Identify which cell holds the provided text, then report its [X, Y] central coordinate. 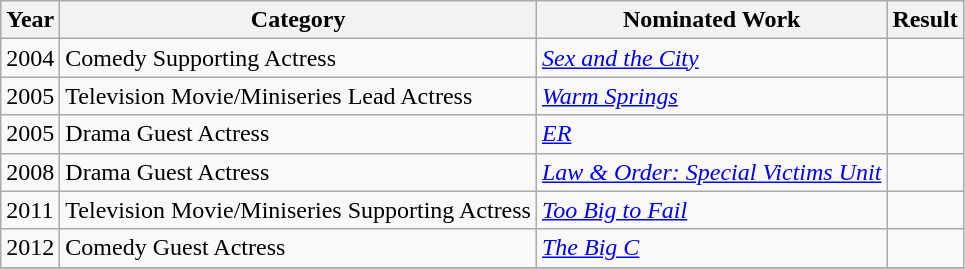
Year [30, 20]
Warm Springs [711, 96]
2004 [30, 58]
Television Movie/Miniseries Lead Actress [298, 96]
2012 [30, 248]
Law & Order: Special Victims Unit [711, 172]
The Big C [711, 248]
Comedy Guest Actress [298, 248]
Category [298, 20]
Sex and the City [711, 58]
Result [925, 20]
ER [711, 134]
Comedy Supporting Actress [298, 58]
Too Big to Fail [711, 210]
2011 [30, 210]
Nominated Work [711, 20]
Television Movie/Miniseries Supporting Actress [298, 210]
2008 [30, 172]
